Locate the cell with the specified text and output its (X, Y) center coordinate. 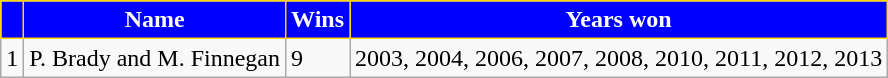
Years won (619, 20)
Wins (318, 20)
2003, 2004, 2006, 2007, 2008, 2010, 2011, 2012, 2013 (619, 58)
9 (318, 58)
1 (12, 58)
P. Brady and M. Finnegan (155, 58)
Name (155, 20)
